Identify which cell holds the provided text, then report its (X, Y) central coordinate. 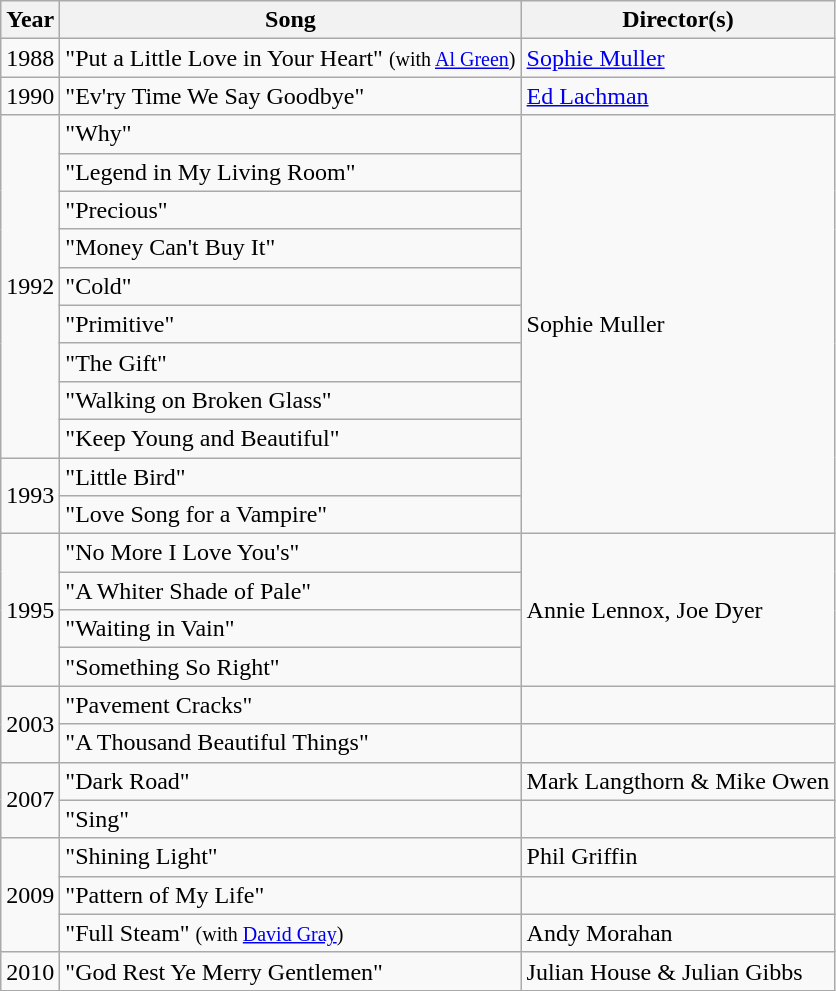
1992 (30, 286)
"Sing" (290, 819)
1988 (30, 58)
"Legend in My Living Room" (290, 172)
"Cold" (290, 286)
"Why" (290, 134)
"No More I Love You's" (290, 553)
2007 (30, 800)
2009 (30, 895)
"Precious" (290, 210)
"Waiting in Vain" (290, 629)
"Pattern of My Life" (290, 895)
"Walking on Broken Glass" (290, 400)
"Little Bird" (290, 477)
"Full Steam" (with David Gray) (290, 933)
1993 (30, 496)
Andy Morahan (678, 933)
"Keep Young and Beautiful" (290, 438)
Song (290, 20)
"Love Song for a Vampire" (290, 515)
"Pavement Cracks" (290, 705)
Ed Lachman (678, 96)
"Primitive" (290, 324)
Annie Lennox, Joe Dyer (678, 610)
"Shining Light" (290, 857)
Year (30, 20)
2010 (30, 971)
Phil Griffin (678, 857)
Director(s) (678, 20)
1995 (30, 610)
"A Whiter Shade of Pale" (290, 591)
Julian House & Julian Gibbs (678, 971)
"A Thousand Beautiful Things" (290, 743)
"Something So Right" (290, 667)
Mark Langthorn & Mike Owen (678, 781)
"God Rest Ye Merry Gentlemen" (290, 971)
"The Gift" (290, 362)
"Put a Little Love in Your Heart" (with Al Green) (290, 58)
"Dark Road" (290, 781)
"Money Can't Buy It" (290, 248)
1990 (30, 96)
"Ev'ry Time We Say Goodbye" (290, 96)
2003 (30, 724)
